Locate the cell with the specified text and output its (x, y) center coordinate. 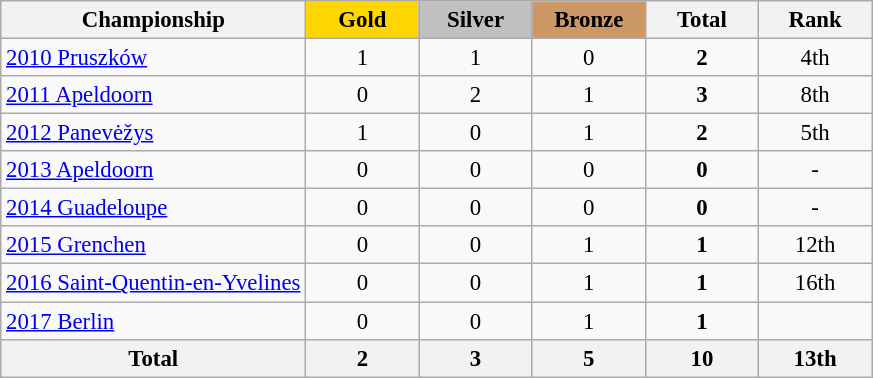
16th (816, 283)
Championship (154, 20)
Gold (362, 20)
2015 Grenchen (154, 245)
2014 Guadeloupe (154, 208)
8th (816, 95)
2011 Apeldoorn (154, 95)
2017 Berlin (154, 321)
Bronze (588, 20)
2010 Pruszków (154, 58)
12th (816, 245)
2012 Panevėžys (154, 133)
5 (588, 358)
10 (702, 358)
2016 Saint-Quentin-en-Yvelines (154, 283)
2013 Apeldoorn (154, 170)
4th (816, 58)
Silver (476, 20)
13th (816, 358)
5th (816, 133)
Rank (816, 20)
